Search for the cell housing the specified text and yield its (X, Y) center coordinate. 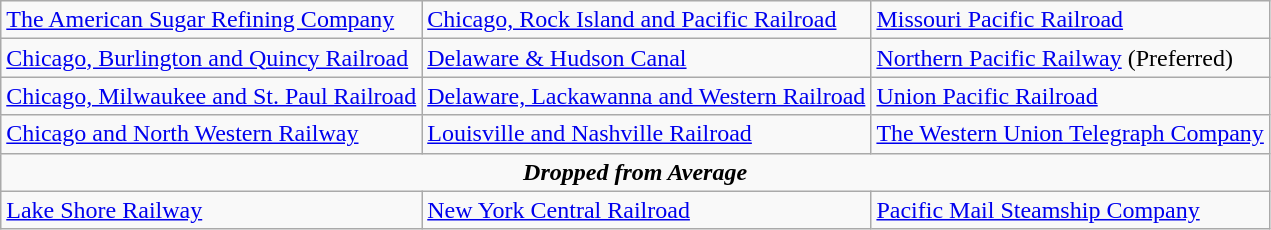
Chicago, Burlington and Quincy Railroad (212, 58)
Louisville and Nashville Railroad (646, 134)
The Western Union Telegraph Company (1070, 134)
Dropped from Average (636, 172)
Northern Pacific Railway (Preferred) (1070, 58)
The American Sugar Refining Company (212, 20)
Pacific Mail Steamship Company (1070, 210)
Delaware, Lackawanna and Western Railroad (646, 96)
Union Pacific Railroad (1070, 96)
New York Central Railroad (646, 210)
Chicago, Milwaukee and St. Paul Railroad (212, 96)
Chicago, Rock Island and Pacific Railroad (646, 20)
Delaware & Hudson Canal (646, 58)
Lake Shore Railway (212, 210)
Missouri Pacific Railroad (1070, 20)
Chicago and North Western Railway (212, 134)
